Scan for the cell matching the given text and deliver its (x, y) coordinate at center. 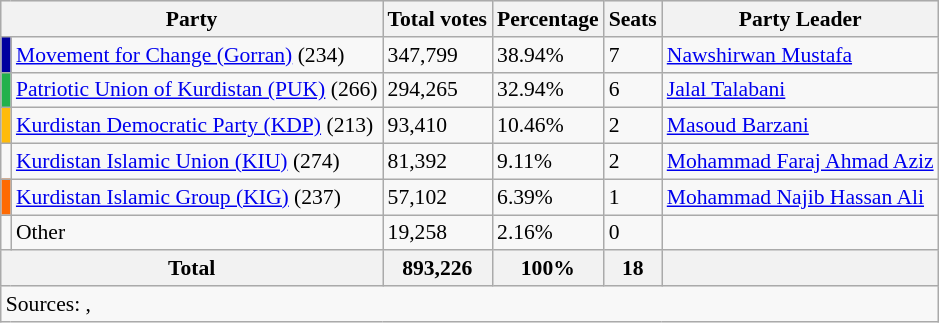
Sources: , (470, 304)
7 (633, 55)
Party (192, 19)
294,265 (438, 90)
0 (633, 233)
2.16% (548, 233)
Kurdistan Islamic Union (KIU) (274) (197, 162)
Movement for Change (Gorran) (234) (197, 55)
6 (633, 90)
Mohammad Najib Hassan Ali (800, 197)
Other (197, 233)
Kurdistan Islamic Group (KIG) (237) (197, 197)
81,392 (438, 162)
Nawshirwan Mustafa (800, 55)
38.94% (548, 55)
Kurdistan Democratic Party (KDP) (213) (197, 126)
93,410 (438, 126)
19,258 (438, 233)
Patriotic Union of Kurdistan (PUK) (266) (197, 90)
Mohammad Faraj Ahmad Aziz (800, 162)
100% (548, 269)
Jalal Talabani (800, 90)
32.94% (548, 90)
Total votes (438, 19)
893,226 (438, 269)
18 (633, 269)
Party Leader (800, 19)
9.11% (548, 162)
Seats (633, 19)
347,799 (438, 55)
57,102 (438, 197)
Masoud Barzani (800, 126)
10.46% (548, 126)
Total (192, 269)
1 (633, 197)
Percentage (548, 19)
6.39% (548, 197)
